Capture the cell that displays the provided text and extract its (X, Y) central coordinate. 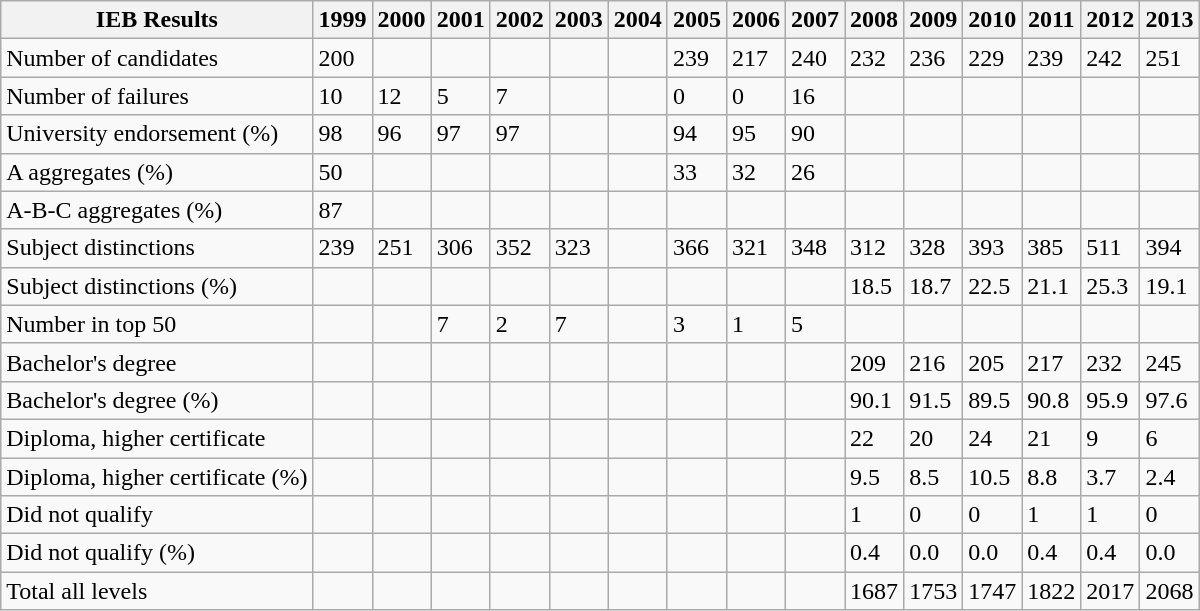
18.5 (874, 286)
1753 (934, 591)
393 (992, 248)
Did not qualify (157, 515)
33 (696, 172)
32 (756, 172)
245 (1170, 362)
3 (696, 324)
2007 (816, 20)
A-B-C aggregates (%) (157, 210)
91.5 (934, 400)
2010 (992, 20)
209 (874, 362)
2068 (1170, 591)
22 (874, 438)
19.1 (1170, 286)
511 (1110, 248)
321 (756, 248)
Number of failures (157, 96)
2008 (874, 20)
12 (402, 96)
18.7 (934, 286)
229 (992, 58)
89.5 (992, 400)
Diploma, higher certificate (157, 438)
2006 (756, 20)
University endorsement (%) (157, 134)
21.1 (1052, 286)
2012 (1110, 20)
352 (520, 248)
Diploma, higher certificate (%) (157, 477)
21 (1052, 438)
242 (1110, 58)
90 (816, 134)
87 (342, 210)
2011 (1052, 20)
2002 (520, 20)
1687 (874, 591)
236 (934, 58)
10.5 (992, 477)
200 (342, 58)
2005 (696, 20)
240 (816, 58)
1999 (342, 20)
366 (696, 248)
323 (578, 248)
6 (1170, 438)
8.8 (1052, 477)
Total all levels (157, 591)
20 (934, 438)
385 (1052, 248)
306 (460, 248)
IEB Results (157, 20)
Did not qualify (%) (157, 553)
2001 (460, 20)
Bachelor's degree (%) (157, 400)
2000 (402, 20)
2009 (934, 20)
216 (934, 362)
95.9 (1110, 400)
94 (696, 134)
1822 (1052, 591)
98 (342, 134)
9 (1110, 438)
22.5 (992, 286)
Bachelor's degree (157, 362)
90.1 (874, 400)
Number in top 50 (157, 324)
95 (756, 134)
Subject distinctions (157, 248)
2003 (578, 20)
348 (816, 248)
10 (342, 96)
8.5 (934, 477)
2 (520, 324)
205 (992, 362)
24 (992, 438)
50 (342, 172)
26 (816, 172)
394 (1170, 248)
328 (934, 248)
90.8 (1052, 400)
A aggregates (%) (157, 172)
96 (402, 134)
16 (816, 96)
3.7 (1110, 477)
2004 (638, 20)
2013 (1170, 20)
2.4 (1170, 477)
25.3 (1110, 286)
Number of candidates (157, 58)
Subject distinctions (%) (157, 286)
1747 (992, 591)
97.6 (1170, 400)
2017 (1110, 591)
312 (874, 248)
9.5 (874, 477)
